Pinpoint the cell where the given text exists, returning its (X, Y) midpoint coordinate. 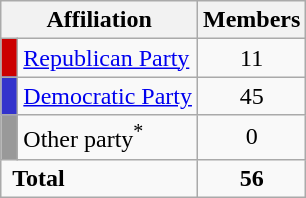
11 (251, 58)
0 (251, 138)
56 (251, 178)
Other party* (108, 138)
45 (251, 96)
Democratic Party (108, 96)
Republican Party (108, 58)
Members (251, 20)
Total (100, 178)
Affiliation (100, 20)
